Locate the cell with the specified text and output its (x, y) center coordinate. 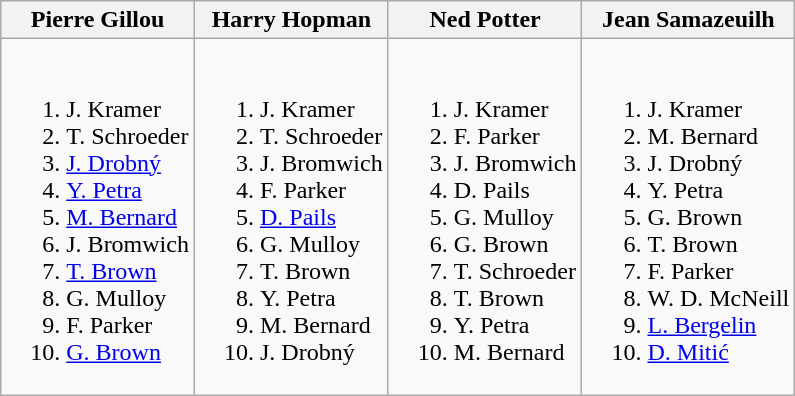
J. Kramer T. Schroeder J. Drobný Y. Petra M. Bernard J. Bromwich T. Brown G. Mulloy F. Parker G. Brown (98, 217)
Jean Samazeuilh (688, 20)
Harry Hopman (291, 20)
Ned Potter (485, 20)
Pierre Gillou (98, 20)
J. Kramer T. Schroeder J. Bromwich F. Parker D. Pails G. Mulloy T. Brown Y. Petra M. Bernard J. Drobný (291, 217)
J. Kramer M. Bernard J. Drobný Y. Petra G. Brown T. Brown F. Parker W. D. McNeill L. Bergelin D. Mitić (688, 217)
J. Kramer F. Parker J. Bromwich D. Pails G. Mulloy G. Brown T. Schroeder T. Brown Y. Petra M. Bernard (485, 217)
